Capture the cell that displays the provided text and extract its (x, y) central coordinate. 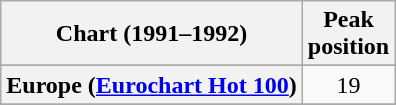
Chart (1991–1992) (152, 34)
19 (348, 85)
Peakposition (348, 34)
Europe (Eurochart Hot 100) (152, 85)
